For the text-containing cell, return its midpoint in [x, y] coordinate format. 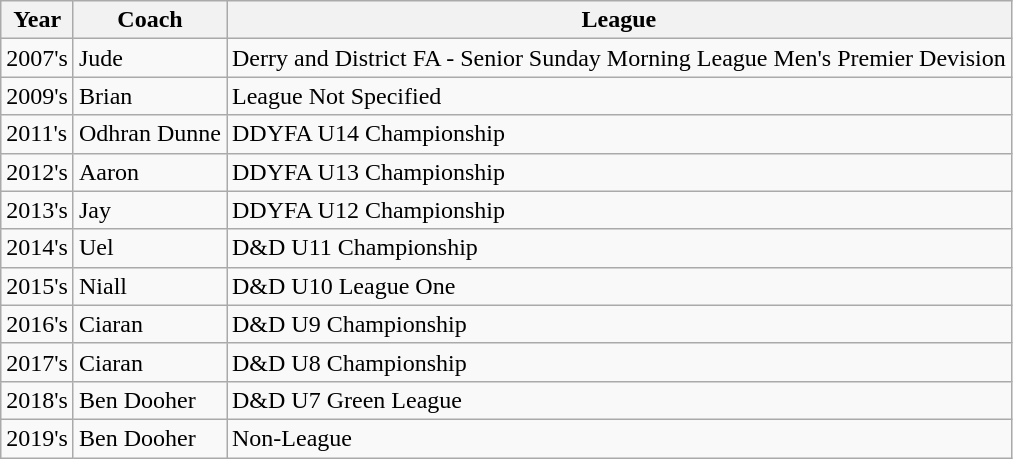
D&D U7 Green League [618, 400]
2009's [38, 96]
Jay [150, 210]
2007's [38, 58]
2012's [38, 172]
Year [38, 20]
DDYFA U12 Championship [618, 210]
2015's [38, 286]
2016's [38, 324]
Aaron [150, 172]
Coach [150, 20]
Niall [150, 286]
2017's [38, 362]
2011's [38, 134]
Brian [150, 96]
D&D U8 Championship [618, 362]
Non-League [618, 438]
D&D U11 Championship [618, 248]
DDYFA U14 Championship [618, 134]
Uel [150, 248]
Derry and District FA - Senior Sunday Morning League Men's Premier Devision [618, 58]
2014's [38, 248]
Odhran Dunne [150, 134]
DDYFA U13 Championship [618, 172]
2013's [38, 210]
2019's [38, 438]
League Not Specified [618, 96]
Jude [150, 58]
D&D U10 League One [618, 286]
D&D U9 Championship [618, 324]
League [618, 20]
2018's [38, 400]
